From the cell containing the given text, extract its center point as (x, y) coordinate. 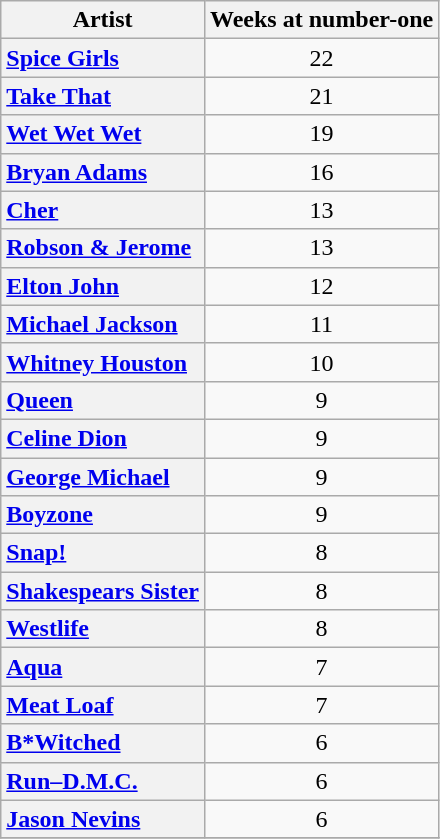
Westlife (103, 629)
10 (321, 362)
Cher (103, 210)
Shakespears Sister (103, 591)
Boyzone (103, 515)
19 (321, 134)
21 (321, 96)
Bryan Adams (103, 172)
Michael Jackson (103, 324)
B*Witched (103, 743)
12 (321, 286)
11 (321, 324)
Jason Nevins (103, 819)
George Michael (103, 477)
16 (321, 172)
Run–D.M.C. (103, 781)
Whitney Houston (103, 362)
Weeks at number-one (321, 20)
Meat Loaf (103, 705)
Robson & Jerome (103, 248)
22 (321, 58)
Aqua (103, 667)
Celine Dion (103, 438)
Spice Girls (103, 58)
Take That (103, 96)
Wet Wet Wet (103, 134)
Queen (103, 400)
Artist (103, 20)
Snap! (103, 553)
Elton John (103, 286)
